Extract the (X, Y) coordinate from the center of the cell holding the provided text.  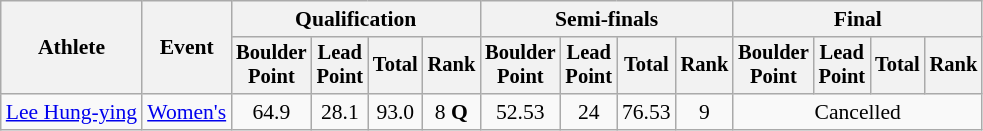
Final (858, 19)
93.0 (396, 112)
8 Q (452, 112)
76.53 (646, 112)
9 (705, 112)
Qualification (356, 19)
Cancelled (858, 112)
Athlete (72, 48)
Women's (186, 112)
Event (186, 48)
Lee Hung-ying (72, 112)
64.9 (271, 112)
52.53 (520, 112)
Semi-finals (606, 19)
24 (589, 112)
28.1 (340, 112)
